Locate the cell with the specified text and output its (x, y) center coordinate. 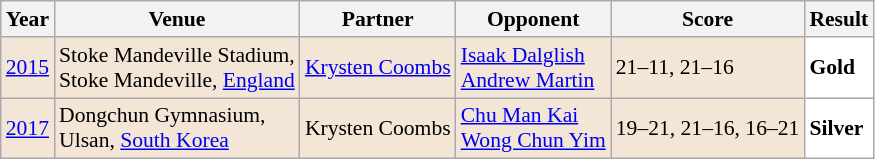
Silver (838, 128)
2017 (28, 128)
Opponent (534, 19)
Result (838, 19)
Partner (378, 19)
Score (708, 19)
Venue (177, 19)
21–11, 21–16 (708, 68)
19–21, 21–16, 16–21 (708, 128)
2015 (28, 68)
Gold (838, 68)
Dongchun Gymnasium,Ulsan, South Korea (177, 128)
Stoke Mandeville Stadium,Stoke Mandeville, England (177, 68)
Chu Man Kai Wong Chun Yim (534, 128)
Isaak Dalglish Andrew Martin (534, 68)
Year (28, 19)
